Detect which cell encompasses the target text, then output its (X, Y) center coordinate. 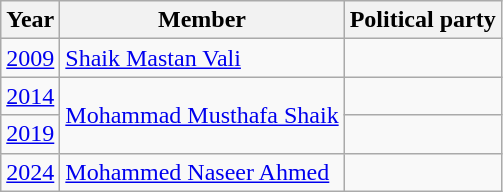
Year (30, 20)
2014 (30, 96)
2024 (30, 172)
Mohammad Musthafa Shaik (202, 115)
2019 (30, 134)
Political party (422, 20)
Member (202, 20)
Mohammed Naseer Ahmed (202, 172)
2009 (30, 58)
Shaik Mastan Vali (202, 58)
